Determine the (X, Y) coordinate at the center of the cell enclosing the given text.  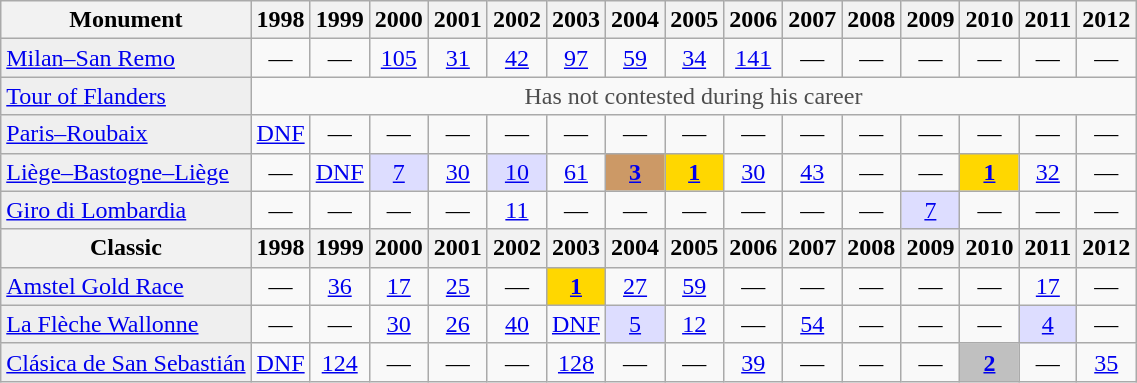
61 (576, 172)
124 (340, 362)
42 (516, 58)
Paris–Roubaix (126, 134)
31 (458, 58)
Amstel Gold Race (126, 286)
2 (990, 362)
Liège–Bastogne–Liège (126, 172)
Classic (126, 248)
Monument (126, 20)
Has not contested during his career (694, 96)
Clásica de San Sebastián (126, 362)
34 (694, 58)
128 (576, 362)
35 (1106, 362)
105 (398, 58)
25 (458, 286)
40 (516, 324)
54 (812, 324)
27 (636, 286)
Tour of Flanders (126, 96)
La Flèche Wallonne (126, 324)
10 (516, 172)
36 (340, 286)
Giro di Lombardia (126, 210)
3 (636, 172)
12 (694, 324)
97 (576, 58)
141 (754, 58)
5 (636, 324)
43 (812, 172)
Milan–San Remo (126, 58)
39 (754, 362)
32 (1048, 172)
4 (1048, 324)
11 (516, 210)
26 (458, 324)
